Search for the cell housing the specified text and yield its (x, y) center coordinate. 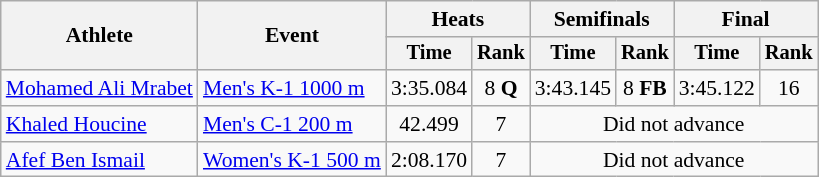
8 Q (501, 88)
Semifinals (602, 19)
Khaled Houcine (100, 124)
3:45.122 (717, 88)
Mohamed Ali Mrabet (100, 88)
Men's C-1 200 m (292, 124)
Athlete (100, 36)
3:35.084 (429, 88)
Did not advance (674, 124)
7 (501, 124)
3:43.145 (573, 88)
Heats (458, 19)
Event (292, 36)
42.499 (429, 124)
16 (789, 88)
Men's K-1 1000 m (292, 88)
8 FB (645, 88)
Final (746, 19)
